Provide the [X, Y] coordinate of the cell's center where the given text is located.  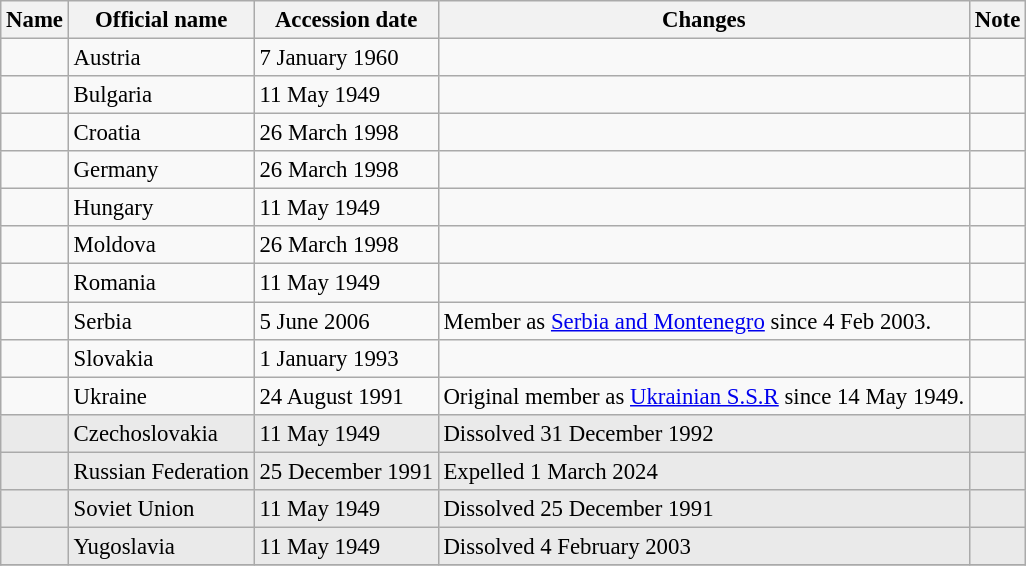
Russian Federation [161, 471]
Ukraine [161, 396]
Romania [161, 283]
Czechoslovakia [161, 433]
Moldova [161, 245]
Germany [161, 170]
Yugoslavia [161, 546]
Soviet Union [161, 509]
Dissolved 4 February 2003 [704, 546]
1 January 1993 [346, 358]
24 August 1991 [346, 396]
Dissolved 25 December 1991 [704, 509]
Expelled 1 March 2024 [704, 471]
Official name [161, 20]
Member as Serbia and Montenegro since 4 Feb 2003. [704, 321]
Changes [704, 20]
Hungary [161, 208]
Original member as Ukrainian S.S.R since 14 May 1949. [704, 396]
Accession date [346, 20]
25 December 1991 [346, 471]
Austria [161, 58]
Name [35, 20]
Note [997, 20]
Croatia [161, 133]
Bulgaria [161, 95]
Serbia [161, 321]
7 January 1960 [346, 58]
5 June 2006 [346, 321]
Slovakia [161, 358]
Dissolved 31 December 1992 [704, 433]
